Capture the cell that displays the provided text and extract its [x, y] central coordinate. 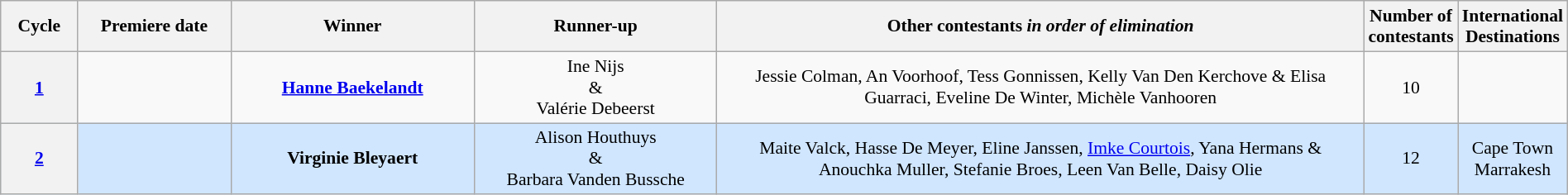
Cape TownMarrakesh [1513, 159]
Virginie Bleyaert [352, 159]
Jessie Colman, An Voorhoof, Tess Gonnissen, Kelly Van Den Kerchove & Elisa Guarraci, Eveline De Winter, Michèle Vanhooren [1040, 88]
Alison Houthuys & Barbara Vanden Bussche [595, 159]
Number of contestants [1411, 26]
Runner-up [595, 26]
Winner [352, 26]
Ine Nijs & Valérie Debeerst [595, 88]
Other contestants in order of elimination [1040, 26]
Maite Valck, Hasse De Meyer, Eline Janssen, Imke Courtois, Yana Hermans & Anouchka Muller, Stefanie Broes, Leen Van Belle, Daisy Olie [1040, 159]
12 [1411, 159]
Cycle [40, 26]
1 [40, 88]
International Destinations [1513, 26]
10 [1411, 88]
Hanne Baekelandt [352, 88]
2 [40, 159]
Premiere date [154, 26]
